For the text-containing cell, return its midpoint in [x, y] coordinate format. 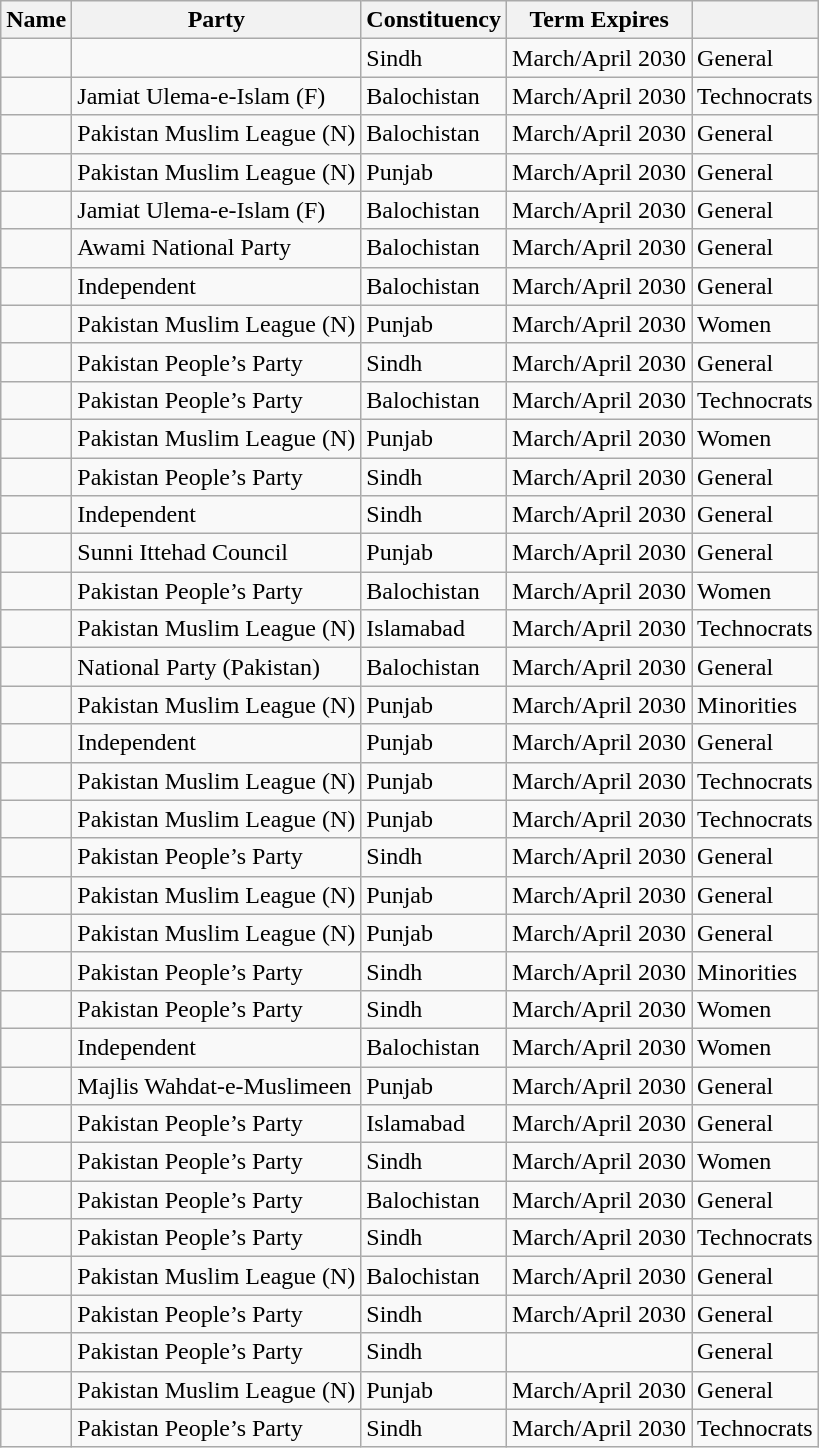
Majlis Wahdat-e-Muslimeen [216, 1085]
Name [36, 20]
Party [216, 20]
Constituency [434, 20]
Awami National Party [216, 248]
Sunni Ittehad Council [216, 553]
Term Expires [600, 20]
National Party (Pakistan) [216, 667]
